Detect which cell encompasses the target text, then output its (x, y) center coordinate. 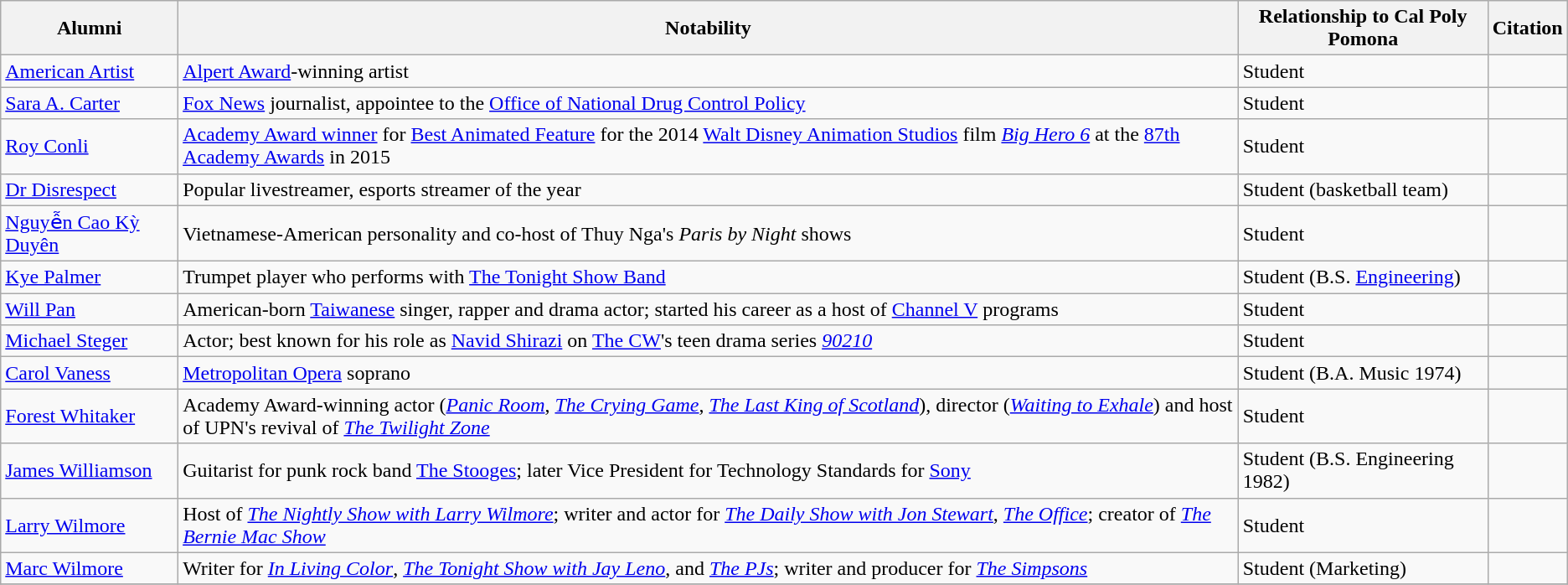
American Artist (90, 71)
Will Pan (90, 309)
Popular livestreamer, esports streamer of the year (709, 189)
Larry Wilmore (90, 525)
Student (basketball team) (1363, 189)
Nguyễn Cao Kỳ Duyên (90, 233)
Guitarist for punk rock band The Stooges; later Vice President for Technology Standards for Sony (709, 471)
Marc Wilmore (90, 568)
American-born Taiwanese singer, rapper and drama actor; started his career as a host of Channel V programs (709, 309)
Student (B.S. Engineering 1982) (1363, 471)
Academy Award winner for Best Animated Feature for the 2014 Walt Disney Animation Studios film Big Hero 6 at the 87th Academy Awards in 2015 (709, 146)
Alumni (90, 28)
Actor; best known for his role as Navid Shirazi on The CW's teen drama series 90210 (709, 341)
Fox News journalist, appointee to the Office of National Drug Control Policy (709, 103)
Vietnamese-American personality and co-host of Thuy Nga's Paris by Night shows (709, 233)
Kye Palmer (90, 277)
Roy Conli (90, 146)
Writer for In Living Color, The Tonight Show with Jay Leno, and The PJs; writer and producer for The Simpsons (709, 568)
Notability (709, 28)
Dr Disrespect (90, 189)
Citation (1528, 28)
Alpert Award-winning artist (709, 71)
James Williamson (90, 471)
Forest Whitaker (90, 416)
Carol Vaness (90, 373)
Student (B.A. Music 1974) (1363, 373)
Student (Marketing) (1363, 568)
Relationship to Cal Poly Pomona (1363, 28)
Student (B.S. Engineering) (1363, 277)
Michael Steger (90, 341)
Trumpet player who performs with The Tonight Show Band (709, 277)
Metropolitan Opera soprano (709, 373)
Sara A. Carter (90, 103)
Host of The Nightly Show with Larry Wilmore; writer and actor for The Daily Show with Jon Stewart, The Office; creator of The Bernie Mac Show (709, 525)
